Extract the (x, y) coordinate from the center of the cell holding the provided text.  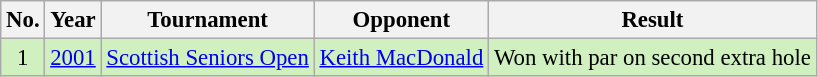
2001 (73, 58)
Scottish Seniors Open (208, 58)
Won with par on second extra hole (653, 58)
Year (73, 20)
Tournament (208, 20)
Keith MacDonald (401, 58)
1 (23, 58)
Result (653, 20)
No. (23, 20)
Opponent (401, 20)
